Return the [X, Y] coordinate for the center point of the cell that contains the specified text.  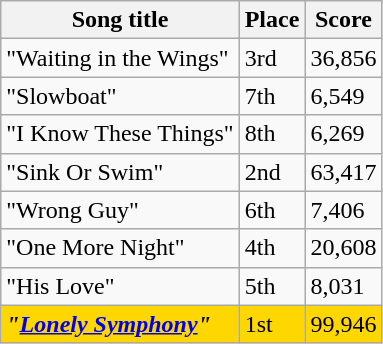
Score [344, 20]
"One More Night" [120, 248]
6,269 [344, 134]
7,406 [344, 210]
3rd [272, 58]
"Slowboat" [120, 96]
"Lonely Symphony" [120, 324]
Place [272, 20]
1st [272, 324]
20,608 [344, 248]
99,946 [344, 324]
36,856 [344, 58]
8,031 [344, 286]
"His Love" [120, 286]
"Wrong Guy" [120, 210]
Song title [120, 20]
"Waiting in the Wings" [120, 58]
"I Know These Things" [120, 134]
5th [272, 286]
6,549 [344, 96]
6th [272, 210]
"Sink Or Swim" [120, 172]
4th [272, 248]
63,417 [344, 172]
7th [272, 96]
8th [272, 134]
2nd [272, 172]
